Return the [X, Y] coordinate for the center point of the cell that contains the specified text.  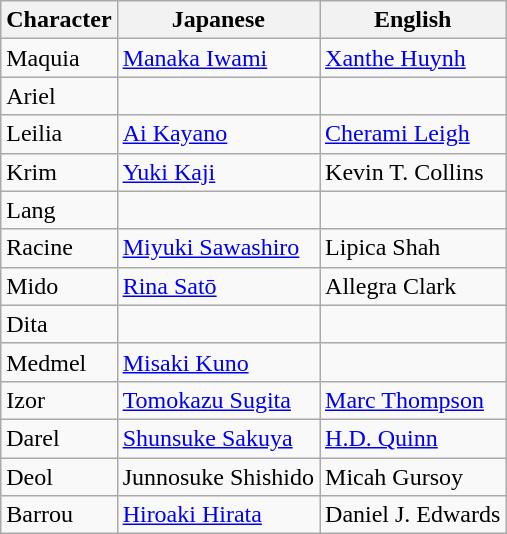
Lang [59, 210]
Tomokazu Sugita [218, 400]
Dita [59, 324]
Daniel J. Edwards [413, 515]
Maquia [59, 58]
Rina Satō [218, 286]
Izor [59, 400]
Lipica Shah [413, 248]
Ariel [59, 96]
Mido [59, 286]
Manaka Iwami [218, 58]
Micah Gursoy [413, 477]
Cherami Leigh [413, 134]
Leilia [59, 134]
Hiroaki Hirata [218, 515]
Ai Kayano [218, 134]
Misaki Kuno [218, 362]
Barrou [59, 515]
Marc Thompson [413, 400]
Shunsuke Sakuya [218, 438]
Japanese [218, 20]
Kevin T. Collins [413, 172]
Medmel [59, 362]
Racine [59, 248]
Deol [59, 477]
Miyuki Sawashiro [218, 248]
Xanthe Huynh [413, 58]
Junnosuke Shishido [218, 477]
Darel [59, 438]
Yuki Kaji [218, 172]
H.D. Quinn [413, 438]
English [413, 20]
Krim [59, 172]
Allegra Clark [413, 286]
Character [59, 20]
